Locate the cell with the specified text and output its (x, y) center coordinate. 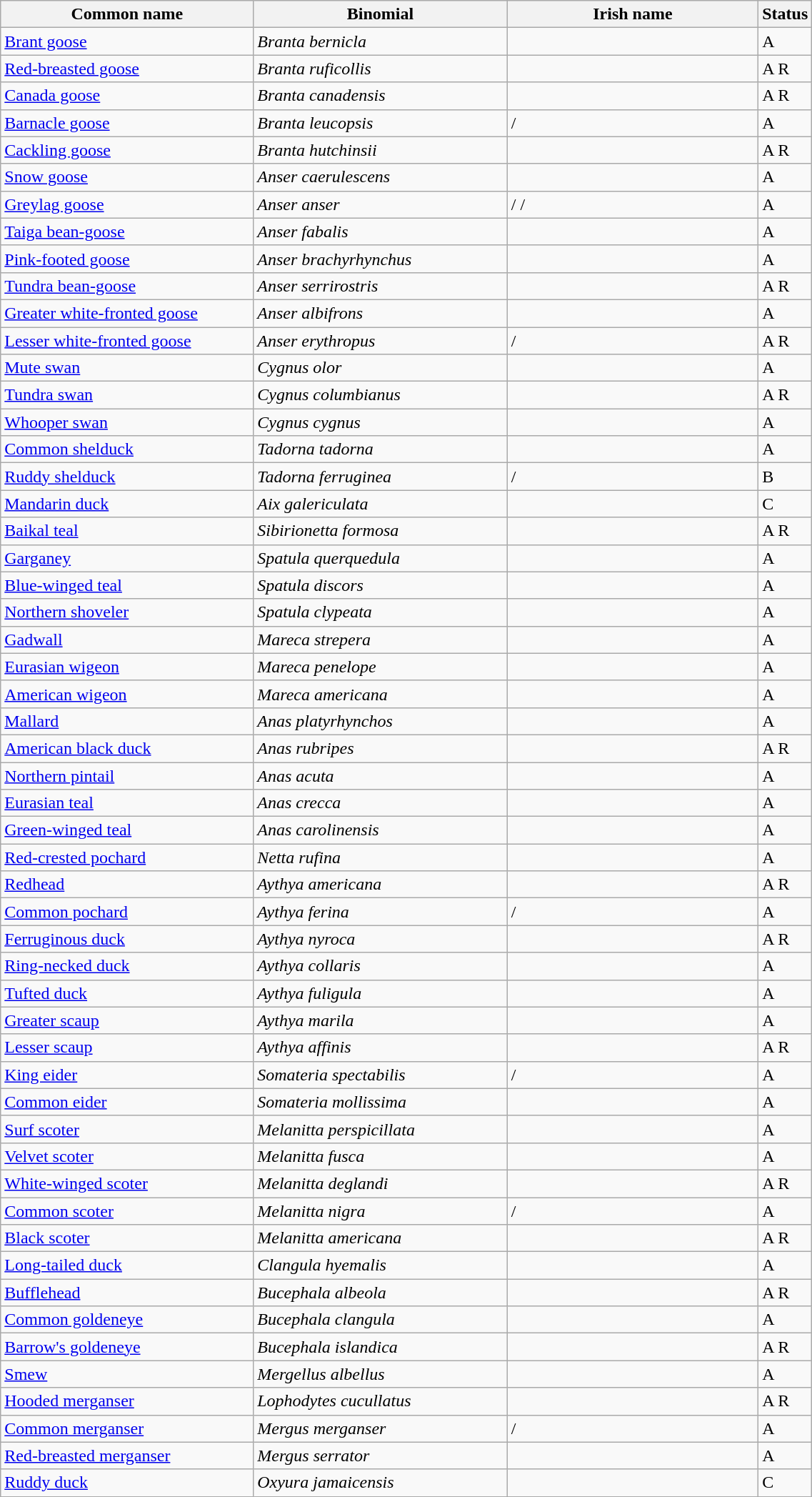
Aythya marila (381, 1020)
Aix galericulata (381, 504)
Common pochard (127, 912)
Anser anser (381, 204)
Ferruginous duck (127, 939)
Greater white-fronted goose (127, 313)
Northern shoveler (127, 612)
/ / (633, 204)
Aythya nyroca (381, 939)
Lesser white-fronted goose (127, 341)
Cackling goose (127, 150)
Gadwall (127, 640)
Green-winged teal (127, 830)
Greylag goose (127, 204)
Aythya fuligula (381, 993)
Lophodytes cucullatus (381, 1401)
Tufted duck (127, 993)
Mergus serrator (381, 1456)
Branta ruficollis (381, 69)
Garganey (127, 558)
Brant goose (127, 41)
Bufflehead (127, 1293)
Anser erythropus (381, 341)
Anas crecca (381, 803)
Baikal teal (127, 531)
Branta leucopsis (381, 123)
Common name (127, 14)
Ring-necked duck (127, 966)
Melanitta deglandi (381, 1183)
Red-breasted merganser (127, 1456)
Whooper swan (127, 422)
Mareca strepera (381, 640)
Bucephala albeola (381, 1293)
Mareca americana (381, 694)
Taiga bean-goose (127, 232)
Spatula clypeata (381, 612)
Sibirionetta formosa (381, 531)
Mute swan (127, 368)
Anas acuta (381, 775)
American black duck (127, 748)
Common goldeneye (127, 1320)
Lesser scaup (127, 1048)
Mareca penelope (381, 667)
Clangula hyemalis (381, 1265)
Somateria spectabilis (381, 1075)
Mallard (127, 721)
Tundra swan (127, 395)
Somateria mollissima (381, 1102)
Melanitta fusca (381, 1156)
Oxyura jamaicensis (381, 1483)
Mergus merganser (381, 1428)
Cygnus columbianus (381, 395)
Canada goose (127, 96)
Red-breasted goose (127, 69)
Pink-footed goose (127, 259)
Branta canadensis (381, 96)
Common shelduck (127, 449)
Surf scoter (127, 1129)
Anas rubripes (381, 748)
Netta rufina (381, 857)
Tundra bean-goose (127, 286)
Blue-winged teal (127, 585)
Anas platyrhynchos (381, 721)
Anser caerulescens (381, 177)
Northern pintail (127, 775)
Red-crested pochard (127, 857)
Velvet scoter (127, 1156)
Anser brachyrhynchus (381, 259)
Redhead (127, 885)
Anas carolinensis (381, 830)
Greater scaup (127, 1020)
Melanitta perspicillata (381, 1129)
Barrow's goldeneye (127, 1347)
Snow goose (127, 177)
Common merganser (127, 1428)
Common eider (127, 1102)
American wigeon (127, 694)
Black scoter (127, 1238)
Barnacle goose (127, 123)
King eider (127, 1075)
Mandarin duck (127, 504)
Melanitta americana (381, 1238)
Long-tailed duck (127, 1265)
White-winged scoter (127, 1183)
Aythya collaris (381, 966)
Aythya ferina (381, 912)
Bucephala clangula (381, 1320)
Anser albifrons (381, 313)
Spatula discors (381, 585)
Mergellus albellus (381, 1374)
Eurasian wigeon (127, 667)
Anser serrirostris (381, 286)
Cygnus olor (381, 368)
Binomial (381, 14)
Cygnus cygnus (381, 422)
Anser fabalis (381, 232)
Tadorna ferruginea (381, 477)
Tadorna tadorna (381, 449)
Branta hutchinsii (381, 150)
Branta bernicla (381, 41)
Aythya affinis (381, 1048)
Common scoter (127, 1211)
Ruddy shelduck (127, 477)
Eurasian teal (127, 803)
Smew (127, 1374)
Bucephala islandica (381, 1347)
Aythya americana (381, 885)
Irish name (633, 14)
Spatula querquedula (381, 558)
Hooded merganser (127, 1401)
B (786, 477)
Status (786, 14)
Melanitta nigra (381, 1211)
Ruddy duck (127, 1483)
